Return (X, Y) of the center of cell containing provided text 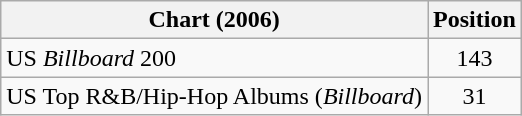
US Top R&B/Hip-Hop Albums (Billboard) (214, 96)
US Billboard 200 (214, 58)
Position (475, 20)
143 (475, 58)
Chart (2006) (214, 20)
31 (475, 96)
